Return the [x, y] coordinate for the center point of the cell that contains the specified text.  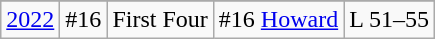
#16 [84, 20]
2022 [30, 20]
First Four [160, 20]
L 51–55 [390, 20]
#16 Howard [278, 20]
